Return the [x, y] coordinate for the center point of the cell that contains the specified text.  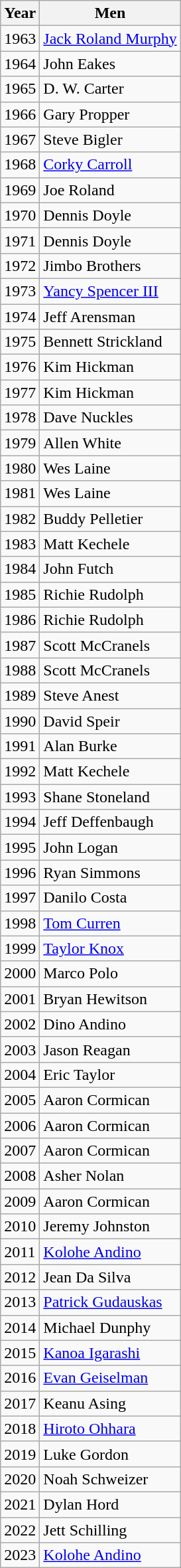
2006 [20, 1126]
1999 [20, 948]
John Futch [110, 569]
2014 [20, 1328]
1966 [20, 114]
2012 [20, 1277]
1976 [20, 367]
Dylan Hord [110, 1504]
1975 [20, 342]
Marco Polo [110, 974]
1970 [20, 215]
Jack Roland Murphy [110, 39]
Yancy Spencer III [110, 291]
1987 [20, 645]
1982 [20, 519]
Jeremy Johnston [110, 1227]
2015 [20, 1353]
Jeff Arensman [110, 317]
Jett Schilling [110, 1529]
2023 [20, 1555]
2003 [20, 1049]
1989 [20, 695]
1969 [20, 190]
1973 [20, 291]
Corky Carroll [110, 165]
Steve Anest [110, 695]
1972 [20, 266]
2022 [20, 1529]
Steve Bigler [110, 139]
D. W. Carter [110, 89]
Patrick Gudauskas [110, 1302]
Buddy Pelletier [110, 519]
2008 [20, 1176]
1995 [20, 847]
Noah Schweizer [110, 1479]
1983 [20, 544]
2004 [20, 1075]
Evan Geiselman [110, 1378]
Dino Andino [110, 1024]
2021 [20, 1504]
1967 [20, 139]
2005 [20, 1100]
Kanoa Igarashi [110, 1353]
Eric Taylor [110, 1075]
Keanu Asing [110, 1403]
Joe Roland [110, 190]
1963 [20, 39]
Luke Gordon [110, 1454]
Michael Dunphy [110, 1328]
2002 [20, 1024]
2009 [20, 1201]
1992 [20, 772]
John Logan [110, 847]
1964 [20, 64]
2010 [20, 1227]
2016 [20, 1378]
2017 [20, 1403]
Jimbo Brothers [110, 266]
David Speir [110, 721]
Alan Burke [110, 746]
2001 [20, 999]
2019 [20, 1454]
1986 [20, 620]
John Eakes [110, 64]
Hiroto Ohhara [110, 1429]
2000 [20, 974]
Men [110, 13]
Year [20, 13]
2007 [20, 1151]
Tom Curren [110, 923]
Bennett Strickland [110, 342]
1991 [20, 746]
2011 [20, 1252]
Jason Reagan [110, 1049]
1980 [20, 468]
Asher Nolan [110, 1176]
1965 [20, 89]
1993 [20, 797]
1985 [20, 594]
1978 [20, 418]
1981 [20, 493]
1996 [20, 873]
Gary Propper [110, 114]
Jean Da Silva [110, 1277]
1974 [20, 317]
2013 [20, 1302]
Shane Stoneland [110, 797]
Dave Nuckles [110, 418]
2018 [20, 1429]
1988 [20, 670]
1994 [20, 822]
Allen White [110, 443]
1968 [20, 165]
1998 [20, 923]
1990 [20, 721]
1971 [20, 240]
1977 [20, 392]
Danilo Costa [110, 898]
1979 [20, 443]
Jeff Deffenbaugh [110, 822]
Bryan Hewitson [110, 999]
Taylor Knox [110, 948]
Ryan Simmons [110, 873]
1997 [20, 898]
1984 [20, 569]
2020 [20, 1479]
